Determine the (X, Y) coordinate at the center of the cell enclosing the given text.  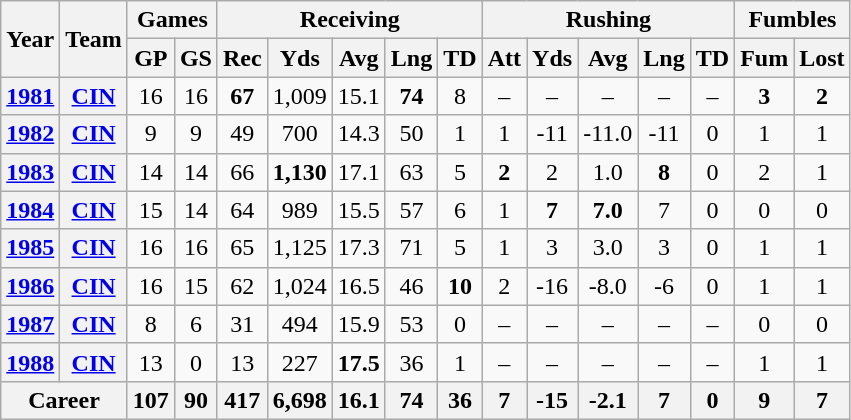
57 (411, 210)
-16 (552, 286)
1,125 (300, 248)
17.1 (358, 172)
65 (242, 248)
17.3 (358, 248)
1986 (30, 286)
3.0 (608, 248)
-2.1 (608, 400)
46 (411, 286)
49 (242, 134)
50 (411, 134)
1.0 (608, 172)
15.1 (358, 96)
17.5 (358, 362)
71 (411, 248)
Receiving (350, 20)
1982 (30, 134)
-11.0 (608, 134)
1985 (30, 248)
62 (242, 286)
1988 (30, 362)
1987 (30, 324)
1981 (30, 96)
90 (196, 400)
6,698 (300, 400)
63 (411, 172)
16.5 (358, 286)
989 (300, 210)
Att (504, 58)
Fum (764, 58)
31 (242, 324)
-6 (664, 286)
1,009 (300, 96)
1,024 (300, 286)
1983 (30, 172)
7.0 (608, 210)
10 (460, 286)
417 (242, 400)
Fumbles (792, 20)
64 (242, 210)
Games (172, 20)
GS (196, 58)
107 (150, 400)
15.5 (358, 210)
-8.0 (608, 286)
14.3 (358, 134)
494 (300, 324)
53 (411, 324)
GP (150, 58)
Lost (822, 58)
67 (242, 96)
16.1 (358, 400)
227 (300, 362)
1984 (30, 210)
Team (94, 39)
66 (242, 172)
Rushing (608, 20)
700 (300, 134)
-15 (552, 400)
15.9 (358, 324)
Career (64, 400)
Rec (242, 58)
Year (30, 39)
1,130 (300, 172)
